Output the (x, y) coordinate of the center of the cell containing the given text.  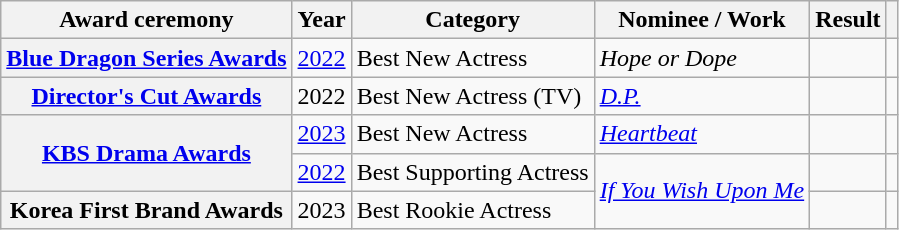
If You Wish Upon Me (702, 191)
Result (848, 20)
Director's Cut Awards (146, 96)
Best Supporting Actress (472, 172)
Best Rookie Actress (472, 210)
Best New Actress (TV) (472, 96)
Award ceremony (146, 20)
Nominee / Work (702, 20)
Category (472, 20)
D.P. (702, 96)
Year (322, 20)
Korea First Brand Awards (146, 210)
Hope or Dope (702, 58)
Heartbeat (702, 134)
Blue Dragon Series Awards (146, 58)
KBS Drama Awards (146, 153)
